Find where the given text appears and provide that cell's center as (X, Y) coordinate. 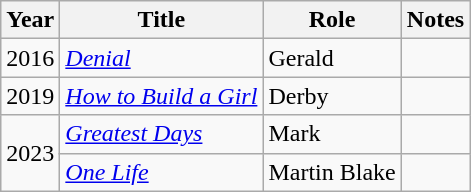
Year (30, 20)
Martin Blake (332, 172)
2016 (30, 58)
Greatest Days (162, 134)
Derby (332, 96)
2023 (30, 153)
One Life (162, 172)
Title (162, 20)
How to Build a Girl (162, 96)
2019 (30, 96)
Role (332, 20)
Notes (435, 20)
Mark (332, 134)
Gerald (332, 58)
Denial (162, 58)
